Provide the (x, y) coordinate of the cell's center where the given text is located.  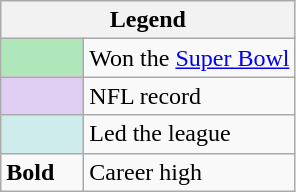
Bold (42, 172)
NFL record (190, 96)
Won the Super Bowl (190, 58)
Legend (148, 20)
Led the league (190, 134)
Career high (190, 172)
